Pinpoint the cell where the given text exists, returning its [x, y] midpoint coordinate. 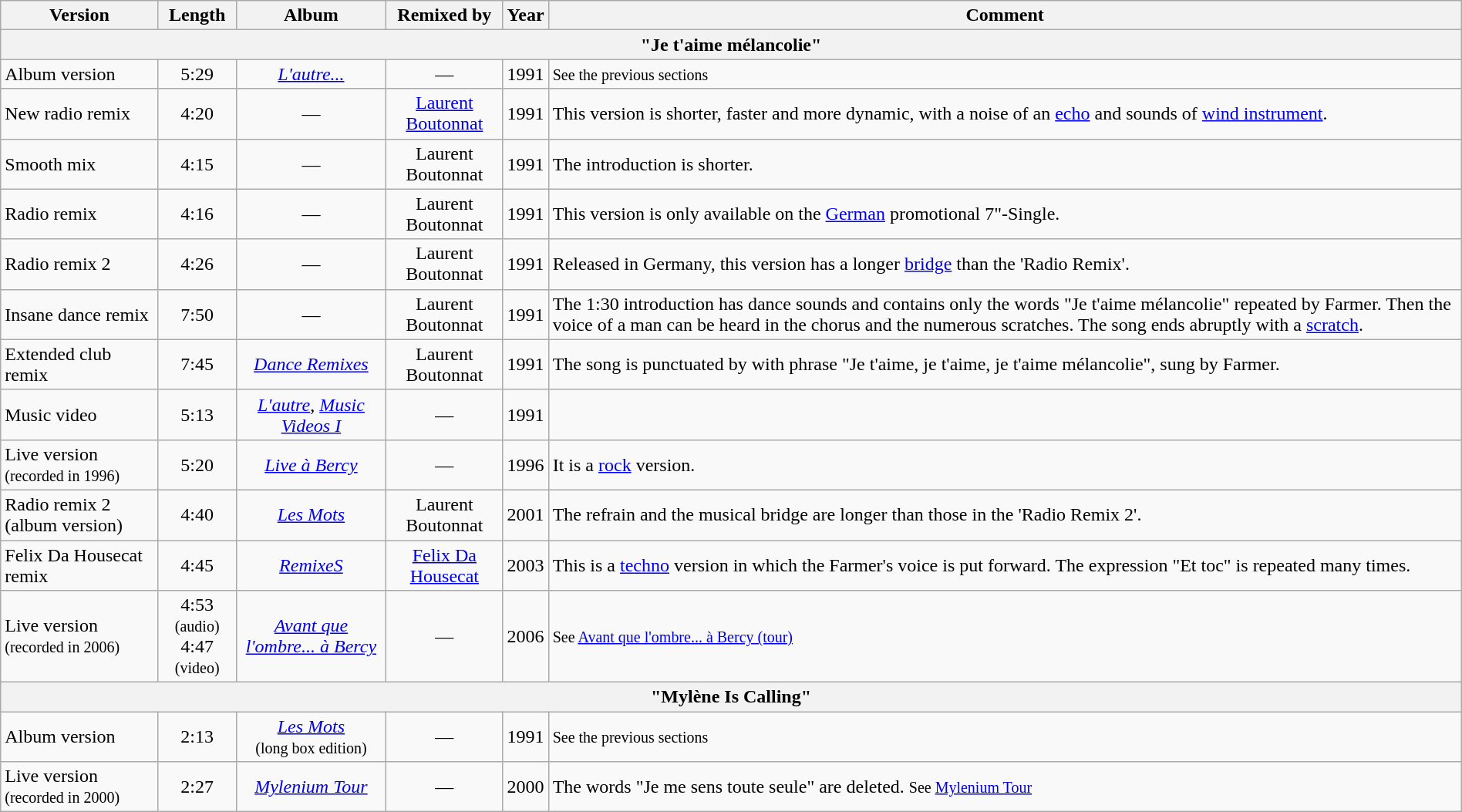
7:50 [197, 315]
Felix Da Housecat [444, 564]
2000 [526, 787]
Mylenium Tour [311, 787]
Extended club remix [79, 364]
Album [311, 15]
Live version (recorded in 2006) [79, 637]
1996 [526, 464]
4:15 [197, 163]
This is a techno version in which the Farmer's voice is put forward. The expression "Et toc" is repeated many times. [1005, 564]
Live à Bercy [311, 464]
5:13 [197, 415]
Live version (recorded in 2000) [79, 787]
Live version (recorded in 1996) [79, 464]
"Je t'aime mélancolie" [731, 45]
Avant que l'ombre... à Bercy [311, 637]
"Mylène Is Calling" [731, 697]
The introduction is shorter. [1005, 163]
New radio remix [79, 114]
Radio remix [79, 214]
2003 [526, 564]
Dance Remixes [311, 364]
5:20 [197, 464]
5:29 [197, 74]
The song is punctuated by with phrase "Je t'aime, je t'aime, je t'aime mélancolie", sung by Farmer. [1005, 364]
Les Mots (long box edition) [311, 737]
Radio remix 2 (album version) [79, 515]
4:26 [197, 264]
Music video [79, 415]
2006 [526, 637]
7:45 [197, 364]
The words "Je me sens toute seule" are deleted. See Mylenium Tour [1005, 787]
L'autre, Music Videos I [311, 415]
Released in Germany, this version has a longer bridge than the 'Radio Remix'. [1005, 264]
This version is only available on the German promotional 7"-Single. [1005, 214]
4:40 [197, 515]
2:27 [197, 787]
4:16 [197, 214]
Year [526, 15]
Smooth mix [79, 163]
Remixed by [444, 15]
L'autre... [311, 74]
This version is shorter, faster and more dynamic, with a noise of an echo and sounds of wind instrument. [1005, 114]
2001 [526, 515]
Felix Da Housecat remix [79, 564]
Version [79, 15]
4:53 (audio) 4:47 (video) [197, 637]
The refrain and the musical bridge are longer than those in the 'Radio Remix 2'. [1005, 515]
RemixeS [311, 564]
4:20 [197, 114]
Les Mots [311, 515]
Insane dance remix [79, 315]
Radio remix 2 [79, 264]
Length [197, 15]
4:45 [197, 564]
It is a rock version. [1005, 464]
Comment [1005, 15]
2:13 [197, 737]
See Avant que l'ombre... à Bercy (tour) [1005, 637]
